Determine the (X, Y) coordinate at the center of the cell enclosing the given text.  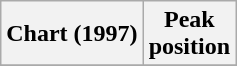
Peakposition (189, 34)
Chart (1997) (72, 34)
